Identify which cell holds the provided text, then report its (x, y) central coordinate. 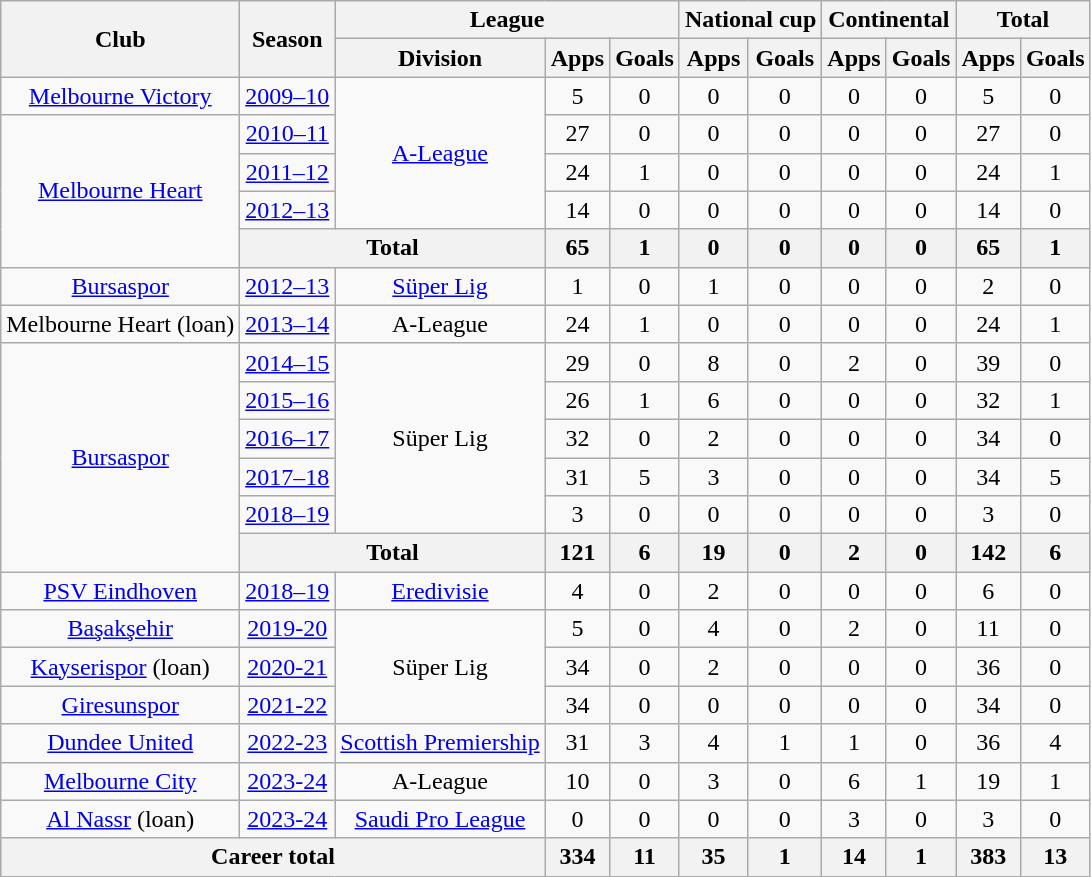
35 (713, 857)
Melbourne Heart (120, 191)
26 (577, 400)
Division (440, 58)
Season (288, 39)
13 (1055, 857)
2014–15 (288, 362)
Scottish Premiership (440, 743)
121 (577, 553)
Eredivisie (440, 591)
2016–17 (288, 438)
Continental (889, 20)
383 (988, 857)
2013–14 (288, 324)
Dundee United (120, 743)
39 (988, 362)
2020-21 (288, 667)
2009–10 (288, 96)
142 (988, 553)
Melbourne Heart (loan) (120, 324)
National cup (750, 20)
2011–12 (288, 172)
2021-22 (288, 705)
2015–16 (288, 400)
2019-20 (288, 629)
Kayserispor (loan) (120, 667)
League (508, 20)
29 (577, 362)
Melbourne Victory (120, 96)
2017–18 (288, 477)
8 (713, 362)
Career total (273, 857)
Al Nassr (loan) (120, 819)
Melbourne City (120, 781)
Giresunspor (120, 705)
Saudi Pro League (440, 819)
PSV Eindhoven (120, 591)
2010–11 (288, 134)
334 (577, 857)
Club (120, 39)
10 (577, 781)
Başakşehir (120, 629)
2022-23 (288, 743)
